Capture the cell that displays the provided text and extract its (X, Y) central coordinate. 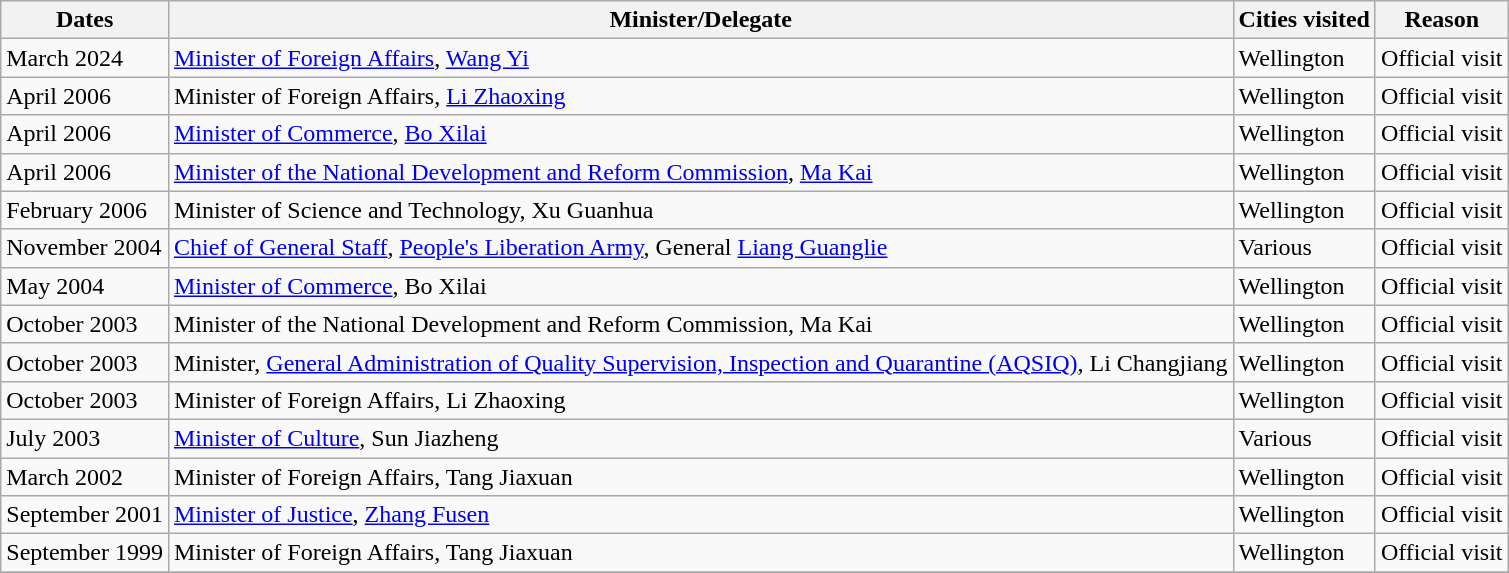
September 2001 (85, 515)
Minister/Delegate (700, 20)
May 2004 (85, 286)
Minister, General Administration of Quality Supervision, Inspection and Quarantine (AQSIQ), Li Changjiang (700, 362)
July 2003 (85, 438)
Minister of Science and Technology, Xu Guanhua (700, 210)
February 2006 (85, 210)
Reason (1442, 20)
Minister of Foreign Affairs, Wang Yi (700, 58)
March 2002 (85, 477)
March 2024 (85, 58)
Chief of General Staff, People's Liberation Army, General Liang Guanglie (700, 248)
Minister of Culture, Sun Jiazheng (700, 438)
September 1999 (85, 553)
Dates (85, 20)
November 2004 (85, 248)
Cities visited (1304, 20)
Minister of Justice, Zhang Fusen (700, 515)
